Determine the [x, y] coordinate at the center of the cell enclosing the given text.  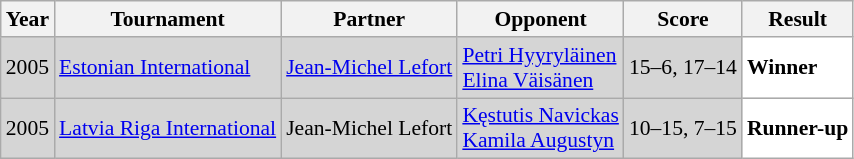
Estonian International [168, 68]
Tournament [168, 19]
Kęstutis Navickas Kamila Augustyn [540, 128]
Score [683, 19]
Opponent [540, 19]
Runner-up [798, 128]
Partner [369, 19]
Petri Hyyryläinen Elina Väisänen [540, 68]
15–6, 17–14 [683, 68]
10–15, 7–15 [683, 128]
Winner [798, 68]
Result [798, 19]
Latvia Riga International [168, 128]
Year [28, 19]
